Pinpoint the cell where the given text exists, returning its (X, Y) midpoint coordinate. 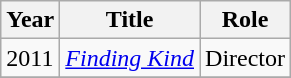
Year (30, 20)
Role (246, 20)
Director (246, 58)
Title (130, 20)
2011 (30, 58)
Finding Kind (130, 58)
